Extract the (x, y) coordinate from the center of the cell holding the provided text.  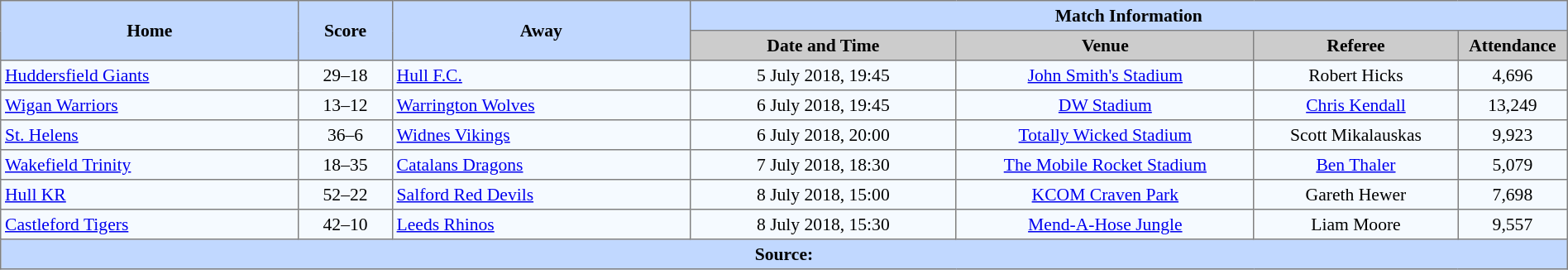
Attendance (1513, 46)
7 July 2018, 18:30 (823, 165)
John Smith's Stadium (1105, 75)
Away (541, 31)
Huddersfield Giants (150, 75)
Castleford Tigers (150, 224)
8 July 2018, 15:00 (823, 195)
Gareth Hewer (1355, 195)
Salford Red Devils (541, 195)
Ben Thaler (1355, 165)
5 July 2018, 19:45 (823, 75)
Robert Hicks (1355, 75)
9,923 (1513, 135)
13,249 (1513, 105)
Hull KR (150, 195)
KCOM Craven Park (1105, 195)
Home (150, 31)
13–12 (346, 105)
Hull F.C. (541, 75)
6 July 2018, 20:00 (823, 135)
Mend-A-Hose Jungle (1105, 224)
Wigan Warriors (150, 105)
18–35 (346, 165)
Totally Wicked Stadium (1105, 135)
Venue (1105, 46)
Date and Time (823, 46)
8 July 2018, 15:30 (823, 224)
5,079 (1513, 165)
Match Information (1128, 16)
Scott Mikalauskas (1355, 135)
42–10 (346, 224)
St. Helens (150, 135)
Source: (784, 254)
Referee (1355, 46)
52–22 (346, 195)
Score (346, 31)
Widnes Vikings (541, 135)
The Mobile Rocket Stadium (1105, 165)
Catalans Dragons (541, 165)
6 July 2018, 19:45 (823, 105)
Warrington Wolves (541, 105)
7,698 (1513, 195)
36–6 (346, 135)
Leeds Rhinos (541, 224)
DW Stadium (1105, 105)
9,557 (1513, 224)
4,696 (1513, 75)
29–18 (346, 75)
Liam Moore (1355, 224)
Chris Kendall (1355, 105)
Wakefield Trinity (150, 165)
